Determine the [x, y] coordinate at the center of the cell enclosing the given text.  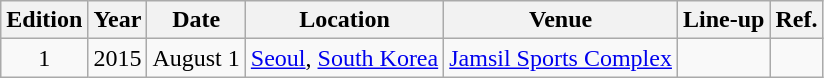
Year [118, 20]
Location [344, 20]
Line-up [723, 20]
Venue [561, 20]
Edition [44, 20]
Ref. [796, 20]
August 1 [196, 58]
Date [196, 20]
2015 [118, 58]
Jamsil Sports Complex [561, 58]
Seoul, South Korea [344, 58]
1 [44, 58]
